Locate the cell with the specified text and output its [x, y] center coordinate. 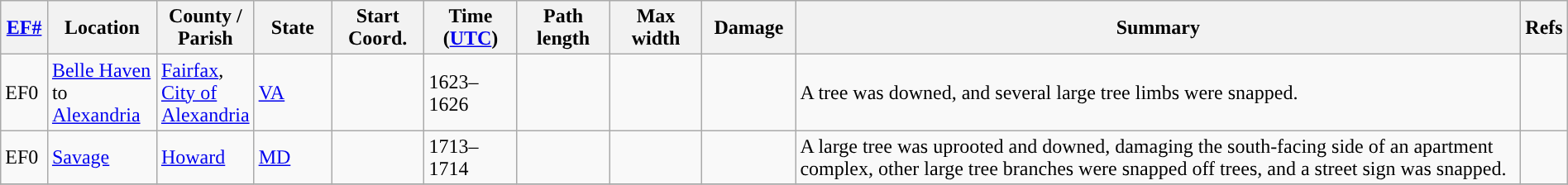
Refs [1544, 28]
Fairfax, City of Alexandria [205, 92]
Path length [563, 28]
EF# [25, 28]
Damage [749, 28]
Start Coord. [378, 28]
Summary [1158, 28]
1623–1626 [471, 92]
County / Parish [205, 28]
MD [293, 157]
Time (UTC) [471, 28]
Howard [205, 157]
Max width [656, 28]
Savage [102, 157]
State [293, 28]
Location [102, 28]
VA [293, 92]
Belle Haven to Alexandria [102, 92]
A tree was downed, and several large tree limbs were snapped. [1158, 92]
1713–1714 [471, 157]
